Identify which cell holds the provided text, then report its (x, y) central coordinate. 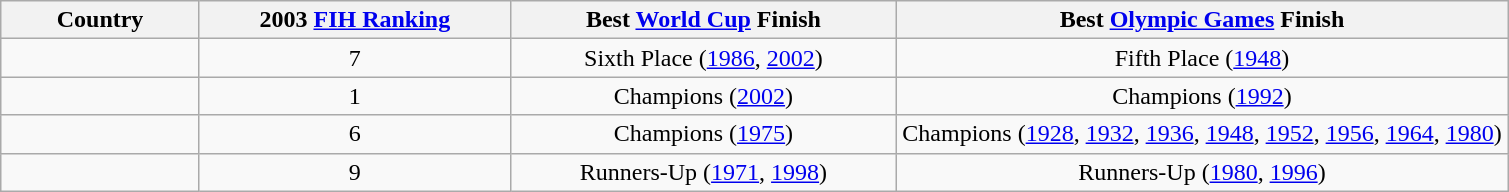
6 (354, 134)
Fifth Place (1948) (1202, 58)
Country (100, 20)
9 (354, 172)
2003 FIH Ranking (354, 20)
Runners-Up (1980, 1996) (1202, 172)
Champions (2002) (703, 96)
Best Olympic Games Finish (1202, 20)
Runners-Up (1971, 1998) (703, 172)
Sixth Place (1986, 2002) (703, 58)
1 (354, 96)
7 (354, 58)
Champions (1992) (1202, 96)
Champions (1928, 1932, 1936, 1948, 1952, 1956, 1964, 1980) (1202, 134)
Best World Cup Finish (703, 20)
Champions (1975) (703, 134)
